Capture the cell that displays the provided text and extract its [X, Y] central coordinate. 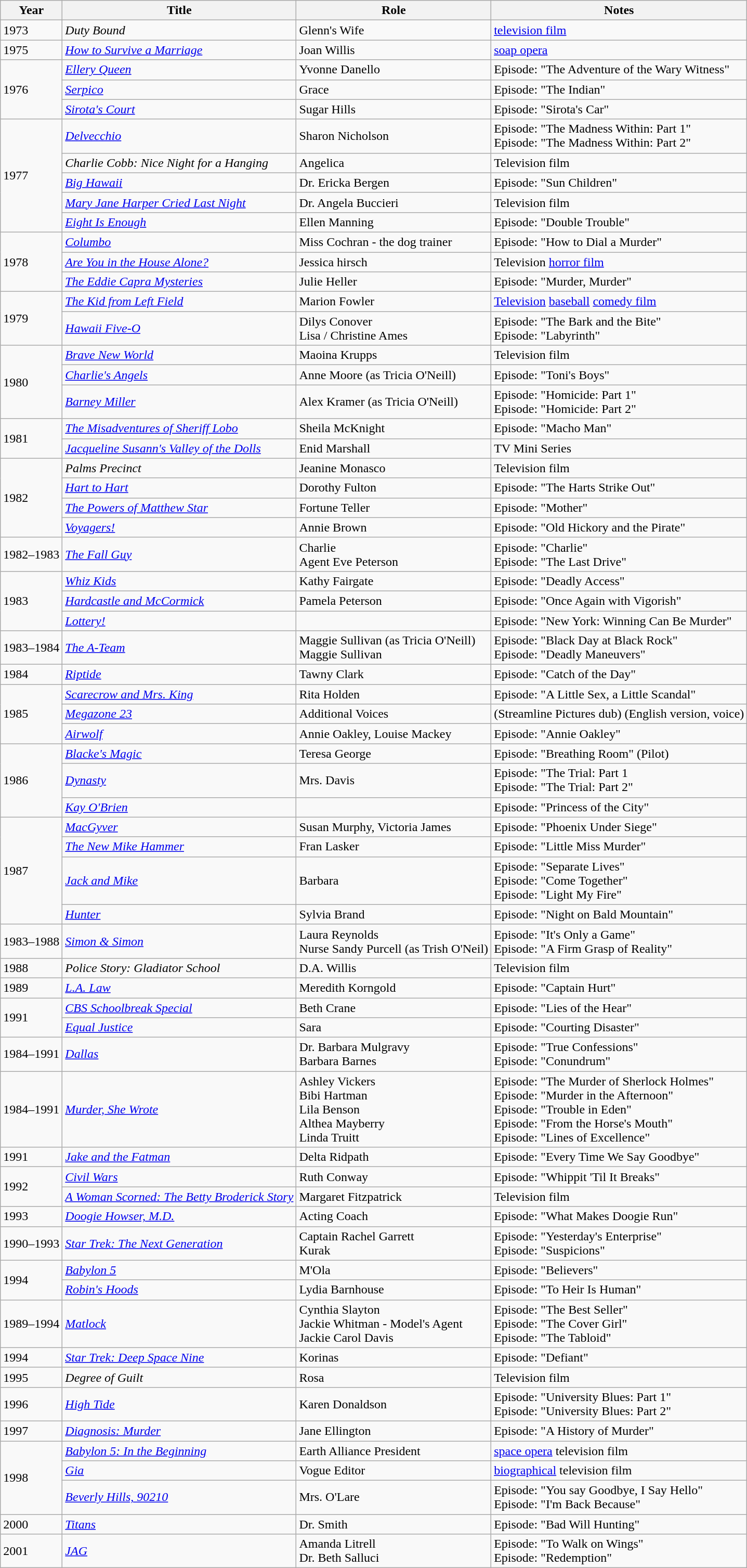
Rosa [394, 1377]
1975 [31, 50]
TV Mini Series [619, 448]
Columbo [179, 242]
A Woman Scorned: The Betty Broderick Story [179, 1197]
Beverly Hills, 90210 [179, 1498]
Hunter [179, 914]
Whiz Kids [179, 581]
Episode: "Lies of the Hear" [619, 1007]
Episode: "Believers" [619, 1270]
M'Ola [394, 1270]
Episode: "Bad Will Hunting" [619, 1524]
Fortune Teller [394, 508]
Episode: "The Madness Within: Part 1"Episode: "The Madness Within: Part 2" [619, 136]
Airwolf [179, 734]
Gia [179, 1471]
1982 [31, 498]
L.A. Law [179, 988]
1984 [31, 675]
Episode: "Deadly Access" [619, 581]
Episode: "The Best Seller"Episode: "The Cover Girl"Episode: "The Tabloid" [619, 1324]
Sylvia Brand [394, 914]
The New Mike Hammer [179, 847]
1996 [31, 1404]
1980 [31, 382]
Enid Marshall [394, 448]
Riptide [179, 675]
Titans [179, 1524]
Maggie Sullivan (as Tricia O'Neill) Maggie Sullivan [394, 648]
Marion Fowler [394, 302]
Episode: "It's Only a Game"Episode: "A Firm Grasp of Reality" [619, 941]
biographical television film [619, 1471]
soap opera [619, 50]
Sheila McKnight [394, 429]
1983 [31, 601]
Star Trek: The Next Generation [179, 1243]
Susan Murphy, Victoria James [394, 827]
The Eddie Capra Mysteries [179, 282]
1976 [31, 89]
Julie Heller [394, 282]
Episode: "Toni's Boys" [619, 375]
Brave New World [179, 355]
Charlie's Angels [179, 375]
1977 [31, 176]
Vogue Editor [394, 1471]
Episode: "Double Trouble" [619, 222]
Dr. Barbara MulgravyBarbara Barnes [394, 1055]
1993 [31, 1216]
Mary Jane Harper Cried Last Night [179, 202]
Episode: "Phoenix Under Siege" [619, 827]
Episode: "How to Dial a Murder" [619, 242]
Tawny Clark [394, 675]
Episode: "Murder, Murder" [619, 282]
Fran Lasker [394, 847]
Annie Oakley, Louise Mackey [394, 734]
Jack and Mike [179, 880]
Episode: "Whippit 'Til It Breaks" [619, 1177]
Eight Is Enough [179, 222]
1992 [31, 1187]
Charlie Cobb: Nice Night for a Hanging [179, 163]
Episode: "A Little Sex, a Little Scandal" [619, 694]
1988 [31, 968]
Dynasty [179, 780]
Jessica hirsch [394, 262]
Episode: "The Indian" [619, 89]
CBS Schoolbreak Special [179, 1007]
Episode: "Every Time We Say Goodbye" [619, 1157]
Episode: "Mother" [619, 508]
Diagnosis: Murder [179, 1431]
Ashley VickersBibi HartmanLila BensonAlthea MayberryLinda Truitt [394, 1109]
Episode: "Little Miss Murder" [619, 847]
Episode: "Once Again with Vigorish" [619, 601]
Pamela Peterson [394, 601]
The Misadventures of Sheriff Lobo [179, 429]
Television baseball comedy film [619, 302]
Palms Precinct [179, 468]
1979 [31, 318]
space opera television film [619, 1450]
Degree of Guilt [179, 1377]
Blacke's Magic [179, 754]
Delta Ridpath [394, 1157]
Captain Rachel GarrettKurak [394, 1243]
television film [619, 30]
1983–1984 [31, 648]
Joan Willis [394, 50]
Kay O'Brien [179, 807]
Barbara [394, 880]
Are You in the House Alone? [179, 262]
High Tide [179, 1404]
Dr. Smith [394, 1524]
Hawaii Five-O [179, 329]
Episode: "Night on Bald Mountain" [619, 914]
1998 [31, 1477]
Murder, She Wrote [179, 1109]
Delvecchio [179, 136]
1990–1993 [31, 1243]
Episode: "A History of Murder" [619, 1431]
(Streamline Pictures dub) (English version, voice) [619, 714]
Margaret Fitzpatrick [394, 1197]
Grace [394, 89]
Korinas [394, 1357]
Annie Brown [394, 527]
Matlock [179, 1324]
Episode: "True Confessions"Episode: "Conundrum" [619, 1055]
Jacqueline Susann's Valley of the Dolls [179, 448]
How to Survive a Marriage [179, 50]
Television horror film [619, 262]
MacGyver [179, 827]
Dilys Conover Lisa / Christine Ames [394, 329]
1981 [31, 438]
Star Trek: Deep Space Nine [179, 1357]
Beth Crane [394, 1007]
Jane Ellington [394, 1431]
Episode: "To Heir Is Human" [619, 1290]
Dr. Ericka Bergen [394, 183]
1978 [31, 262]
Angelica [394, 163]
Serpico [179, 89]
1982–1983 [31, 554]
Episode: "Yesterday's Enterprise"Episode: "Suspicions" [619, 1243]
1985 [31, 714]
Megazone 23 [179, 714]
Episode: "Sirota's Car" [619, 109]
Big Hawaii [179, 183]
Dallas [179, 1055]
Alex Kramer (as Tricia O'Neill) [394, 401]
Laura ReynoldsNurse Sandy Purcell (as Trish O'Neil) [394, 941]
Episode: "Separate Lives"Episode: "Come Together"Episode: "Light My Fire" [619, 880]
Episode: "New York: Winning Can Be Murder" [619, 620]
Sugar Hills [394, 109]
JAG [179, 1551]
Episode: "The Trial: Part 1Episode: "The Trial: Part 2" [619, 780]
Dorothy Fulton [394, 488]
Notes [619, 10]
Maoina Krupps [394, 355]
1983–1988 [31, 941]
Episode: "Courting Disaster" [619, 1028]
Episode: "Macho Man" [619, 429]
Karen Donaldson [394, 1404]
Police Story: Gladiator School [179, 968]
Civil Wars [179, 1177]
Lydia Barnhouse [394, 1290]
Role [394, 10]
1989 [31, 988]
Anne Moore (as Tricia O'Neill) [394, 375]
Jake and the Fatman [179, 1157]
Episode: "You say Goodbye, I Say Hello"Episode: "I'm Back Because" [619, 1498]
The A-Team [179, 648]
Charlie Agent Eve Peterson [394, 554]
Sharon Nicholson [394, 136]
Mrs. Davis [394, 780]
Episode: "University Blues: Part 1"Episode: "University Blues: Part 2" [619, 1404]
Episode: "Sun Children" [619, 183]
1989–1994 [31, 1324]
Barney Miller [179, 401]
Yvonne Danello [394, 70]
Jeanine Monasco [394, 468]
Miss Cochran - the dog trainer [394, 242]
Teresa George [394, 754]
Simon & Simon [179, 941]
Ellery Queen [179, 70]
2001 [31, 1551]
Acting Coach [394, 1216]
1987 [31, 871]
Episode: "Catch of the Day" [619, 675]
Episode: "Homicide: Part 1" Episode: "Homicide: Part 2" [619, 401]
Glenn's Wife [394, 30]
Episode: "Annie Oakley" [619, 734]
Year [31, 10]
Sara [394, 1028]
Duty Bound [179, 30]
Doogie Howser, M.D. [179, 1216]
Title [179, 10]
Equal Justice [179, 1028]
Sirota's Court [179, 109]
1986 [31, 780]
Hardcastle and McCormick [179, 601]
Scarecrow and Mrs. King [179, 694]
The Fall Guy [179, 554]
The Powers of Matthew Star [179, 508]
Cynthia SlaytonJackie Whitman - Model's AgentJackie Carol Davis [394, 1324]
Episode: "Captain Hurt" [619, 988]
Rita Holden [394, 694]
Amanda LitrellDr. Beth Salluci [394, 1551]
The Kid from Left Field [179, 302]
Hart to Hart [179, 488]
Lottery! [179, 620]
Episode: "Old Hickory and the Pirate" [619, 527]
Dr. Angela Buccieri [394, 202]
Episode: "Charlie" Episode: "The Last Drive" [619, 554]
Ruth Conway [394, 1177]
Additional Voices [394, 714]
Episode: "The Bark and the Bite" Episode: "Labyrinth" [619, 329]
Mrs. O'Lare [394, 1498]
Ellen Manning [394, 222]
Episode: "To Walk on Wings"Episode: "Redemption" [619, 1551]
Babylon 5: In the Beginning [179, 1450]
1973 [31, 30]
Episode: "What Makes Doogie Run" [619, 1216]
D.A. Willis [394, 968]
Episode: "Breathing Room" (Pilot) [619, 754]
Voyagers! [179, 527]
Kathy Fairgate [394, 581]
Episode: "Black Day at Black Rock" Episode: "Deadly Maneuvers" [619, 648]
Babylon 5 [179, 1270]
1997 [31, 1431]
Episode: "Princess of the City" [619, 807]
1995 [31, 1377]
2000 [31, 1524]
Episode: "The Adventure of the Wary Witness" [619, 70]
Episode: "The Harts Strike Out" [619, 488]
Earth Alliance President [394, 1450]
Meredith Korngold [394, 988]
Episode: "Defiant" [619, 1357]
Robin's Hoods [179, 1290]
